Provide the [x, y] coordinate of the cell's center where the given text is located.  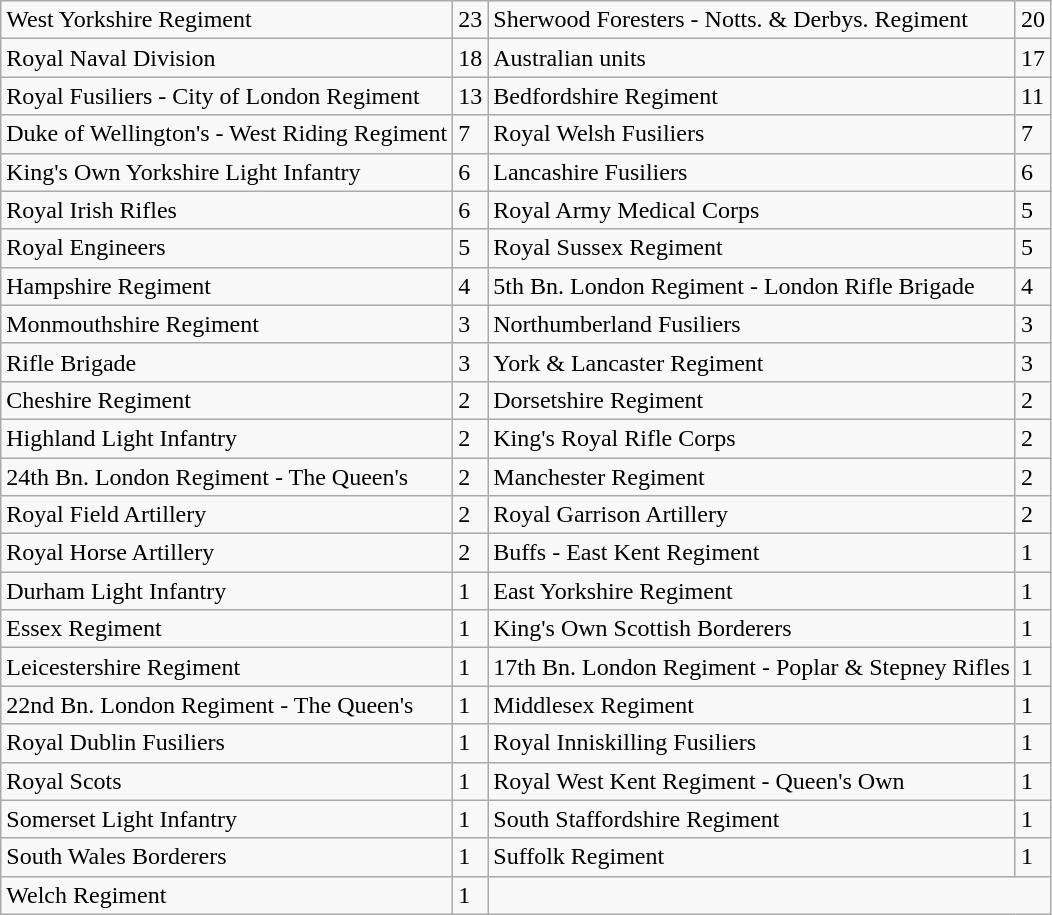
Royal Fusiliers - City of London Regiment [227, 96]
Royal Welsh Fusiliers [752, 134]
Durham Light Infantry [227, 591]
York & Lancaster Regiment [752, 362]
Northumberland Fusiliers [752, 324]
Lancashire Fusiliers [752, 172]
18 [470, 58]
South Wales Borderers [227, 857]
Sherwood Foresters - Notts. & Derbys. Regiment [752, 20]
11 [1032, 96]
22nd Bn. London Regiment - The Queen's [227, 705]
Bedfordshire Regiment [752, 96]
Somerset Light Infantry [227, 819]
Suffolk Regiment [752, 857]
Royal Field Artillery [227, 515]
17th Bn. London Regiment - Poplar & Stepney Rifles [752, 667]
Royal Dublin Fusiliers [227, 743]
24th Bn. London Regiment - The Queen's [227, 477]
Leicestershire Regiment [227, 667]
Royal Inniskilling Fusiliers [752, 743]
King's Own Scottish Borderers [752, 629]
Cheshire Regiment [227, 400]
Middlesex Regiment [752, 705]
South Staffordshire Regiment [752, 819]
Royal Irish Rifles [227, 210]
King's Own Yorkshire Light Infantry [227, 172]
Royal Engineers [227, 248]
Royal Naval Division [227, 58]
17 [1032, 58]
Royal Sussex Regiment [752, 248]
Duke of Wellington's - West Riding Regiment [227, 134]
Rifle Brigade [227, 362]
20 [1032, 20]
23 [470, 20]
Royal West Kent Regiment - Queen's Own [752, 781]
Monmouthshire Regiment [227, 324]
13 [470, 96]
5th Bn. London Regiment - London Rifle Brigade [752, 286]
Royal Garrison Artillery [752, 515]
Dorsetshire Regiment [752, 400]
East Yorkshire Regiment [752, 591]
Buffs - East Kent Regiment [752, 553]
Hampshire Regiment [227, 286]
West Yorkshire Regiment [227, 20]
Essex Regiment [227, 629]
Royal Scots [227, 781]
King's Royal Rifle Corps [752, 438]
Royal Army Medical Corps [752, 210]
Royal Horse Artillery [227, 553]
Welch Regiment [227, 895]
Australian units [752, 58]
Manchester Regiment [752, 477]
Highland Light Infantry [227, 438]
